Detect which cell encompasses the target text, then output its (x, y) center coordinate. 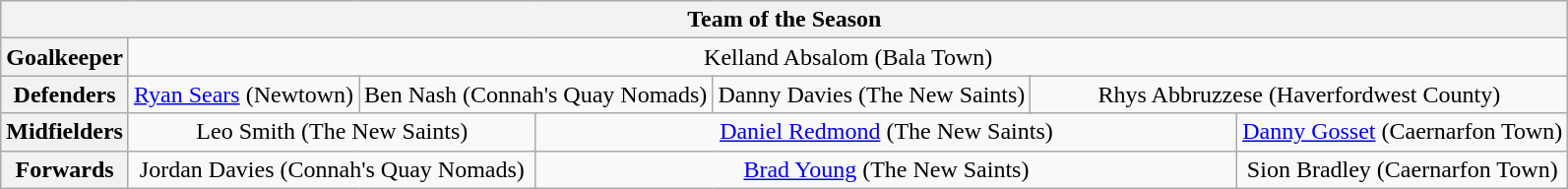
Danny Gosset (Caernarfon Town) (1403, 132)
Danny Davies (The New Saints) (872, 94)
Defenders (65, 94)
Daniel Redmond (The New Saints) (886, 132)
Team of the Season (784, 20)
Goalkeeper (65, 57)
Brad Young (The New Saints) (886, 169)
Sion Bradley (Caernarfon Town) (1403, 169)
Ryan Sears (Newtown) (243, 94)
Rhys Abbruzzese (Haverfordwest County) (1299, 94)
Midfielders (65, 132)
Kelland Absalom (Bala Town) (847, 57)
Forwards (65, 169)
Jordan Davies (Connah's Quay Nomads) (332, 169)
Leo Smith (The New Saints) (332, 132)
Ben Nash (Connah's Quay Nomads) (535, 94)
